Detect which cell encompasses the target text, then output its [x, y] center coordinate. 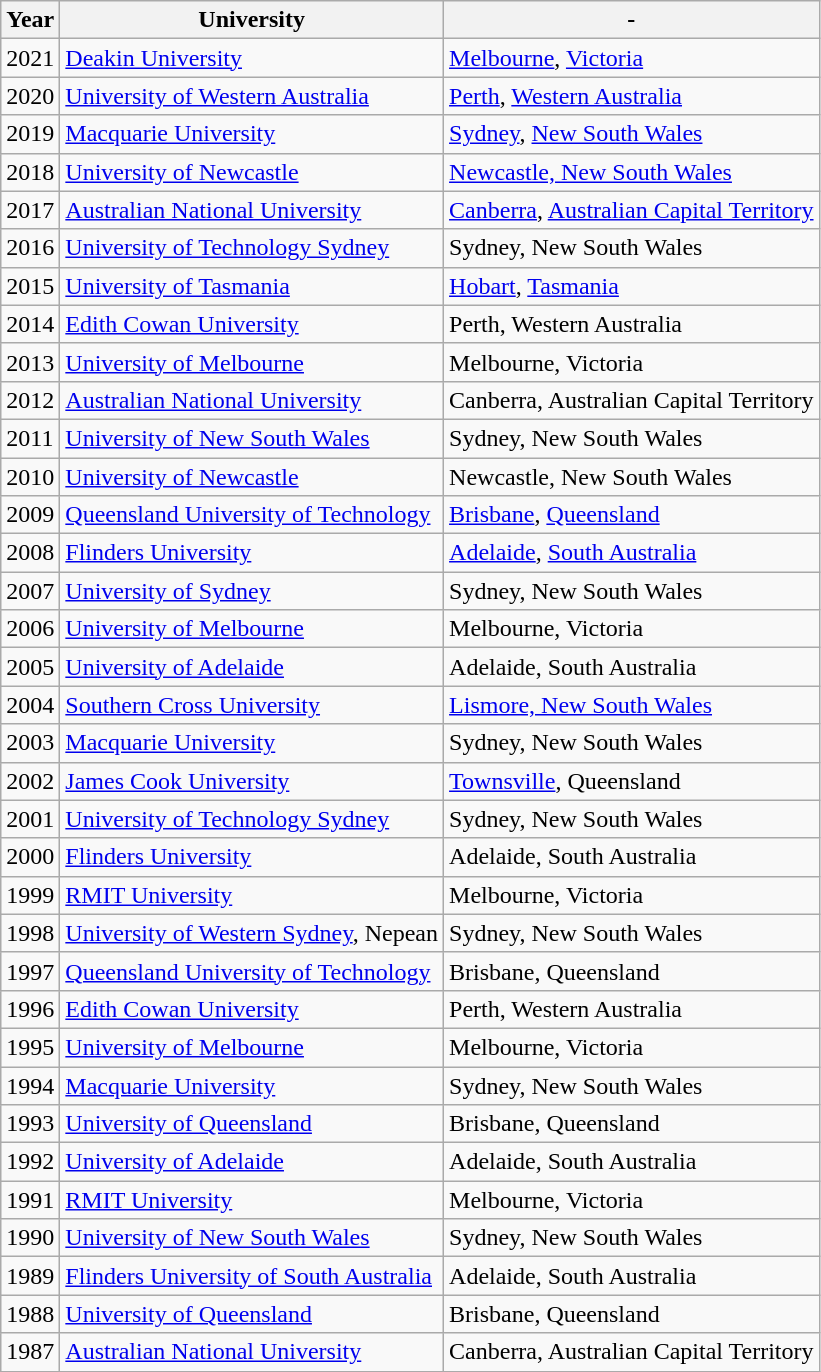
University of Tasmania [252, 286]
2000 [30, 857]
2015 [30, 286]
Lismore, New South Wales [632, 705]
2013 [30, 362]
2017 [30, 210]
1994 [30, 1085]
1987 [30, 1352]
2008 [30, 553]
1999 [30, 895]
2012 [30, 400]
2018 [30, 172]
1991 [30, 1200]
1990 [30, 1238]
1992 [30, 1162]
1998 [30, 933]
1989 [30, 1276]
University of Western Australia [252, 96]
Flinders University of South Australia [252, 1276]
2020 [30, 96]
Southern Cross University [252, 705]
1997 [30, 971]
2009 [30, 515]
Deakin University [252, 58]
James Cook University [252, 781]
Hobart, Tasmania [632, 286]
2004 [30, 705]
2014 [30, 324]
Townsville, Queensland [632, 781]
2019 [30, 134]
1993 [30, 1124]
1995 [30, 1047]
2006 [30, 629]
2005 [30, 667]
University [252, 20]
2007 [30, 591]
2021 [30, 58]
1988 [30, 1314]
2016 [30, 248]
2001 [30, 819]
Year [30, 20]
2011 [30, 438]
- [632, 20]
1996 [30, 1009]
University of Western Sydney, Nepean [252, 933]
2002 [30, 781]
University of Sydney [252, 591]
2003 [30, 743]
2010 [30, 477]
